Return the (x, y) coordinate for the center point of the cell that contains the specified text.  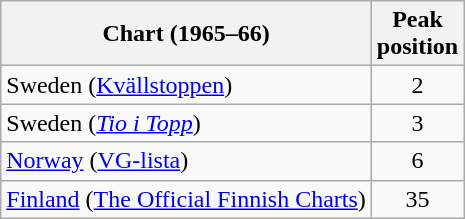
35 (417, 199)
6 (417, 161)
Finland (The Official Finnish Charts) (186, 199)
Norway (VG-lista) (186, 161)
2 (417, 85)
Sweden (Tio i Topp) (186, 123)
Peakposition (417, 34)
Sweden (Kvällstoppen) (186, 85)
3 (417, 123)
Chart (1965–66) (186, 34)
